Pinpoint the cell where the given text exists, returning its (x, y) midpoint coordinate. 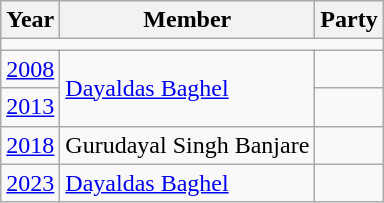
Member (188, 20)
Year (30, 20)
Gurudayal Singh Banjare (188, 145)
Party (349, 20)
2008 (30, 69)
2023 (30, 183)
2013 (30, 107)
2018 (30, 145)
